Return the (x, y) coordinate for the center point of the cell that contains the specified text.  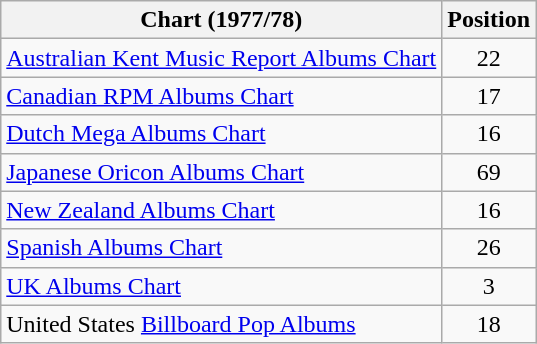
17 (489, 96)
United States Billboard Pop Albums (222, 324)
Spanish Albums Chart (222, 248)
69 (489, 172)
Dutch Mega Albums Chart (222, 134)
22 (489, 58)
Chart (1977/78) (222, 20)
3 (489, 286)
Canadian RPM Albums Chart (222, 96)
26 (489, 248)
18 (489, 324)
UK Albums Chart (222, 286)
Japanese Oricon Albums Chart (222, 172)
Position (489, 20)
New Zealand Albums Chart (222, 210)
Australian Kent Music Report Albums Chart (222, 58)
